Output the (x, y) coordinate of the center of the cell containing the given text.  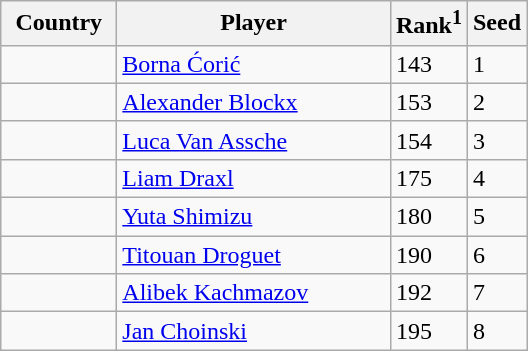
Luca Van Assche (254, 140)
8 (496, 331)
7 (496, 293)
Seed (496, 24)
Alibek Kachmazov (254, 293)
1 (496, 64)
143 (428, 64)
Rank1 (428, 24)
Country (59, 24)
Liam Draxl (254, 178)
154 (428, 140)
Titouan Droguet (254, 255)
3 (496, 140)
Borna Ćorić (254, 64)
195 (428, 331)
Yuta Shimizu (254, 217)
2 (496, 102)
175 (428, 178)
Jan Choinski (254, 331)
Alexander Blockx (254, 102)
4 (496, 178)
192 (428, 293)
6 (496, 255)
Player (254, 24)
5 (496, 217)
180 (428, 217)
190 (428, 255)
153 (428, 102)
